Extract the [X, Y] coordinate from the center of the cell holding the provided text.  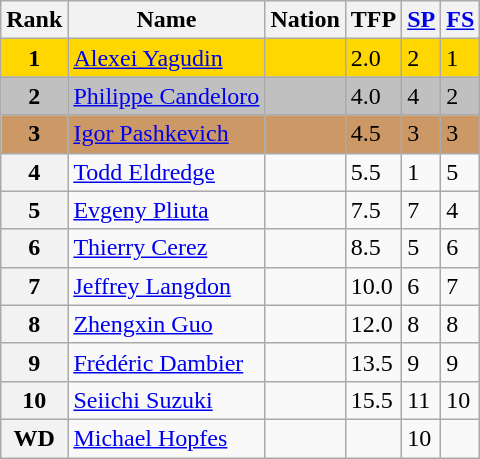
Nation [305, 20]
10.0 [373, 286]
Todd Eldredge [166, 172]
5.5 [373, 172]
2.0 [373, 58]
7.5 [373, 210]
Jeffrey Langdon [166, 286]
Michael Hopfes [166, 438]
Alexei Yagudin [166, 58]
Thierry Cerez [166, 248]
15.5 [373, 400]
SP [422, 20]
8.5 [373, 248]
Zhengxin Guo [166, 324]
Frédéric Dambier [166, 362]
TFP [373, 20]
11 [422, 400]
Rank [34, 20]
WD [34, 438]
Name [166, 20]
12.0 [373, 324]
Seiichi Suzuki [166, 400]
4.0 [373, 96]
13.5 [373, 362]
FS [460, 20]
Philippe Candeloro [166, 96]
4.5 [373, 134]
Evgeny Pliuta [166, 210]
Igor Pashkevich [166, 134]
